Identify which cell holds the provided text, then report its (X, Y) central coordinate. 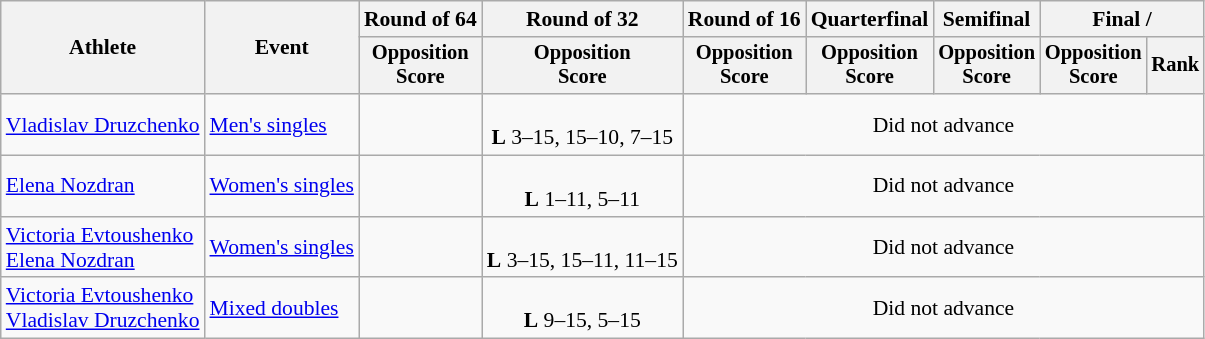
Victoria EvtoushenkoElena Nozdran (103, 248)
L 9–15, 5–15 (582, 308)
Round of 32 (582, 19)
Round of 16 (744, 19)
Rank (1175, 66)
Athlete (103, 48)
Final / (1122, 19)
Victoria EvtoushenkoVladislav Druzchenko (103, 308)
Quarterfinal (870, 19)
L 1–11, 5–11 (582, 186)
Men's singles (281, 124)
Elena Nozdran (103, 186)
Round of 64 (420, 19)
Vladislav Druzchenko (103, 124)
Mixed doubles (281, 308)
Event (281, 48)
Semifinal (986, 19)
L 3–15, 15–10, 7–15 (582, 124)
L 3–15, 15–11, 11–15 (582, 248)
